Pinpoint the cell where the given text exists, returning its [X, Y] midpoint coordinate. 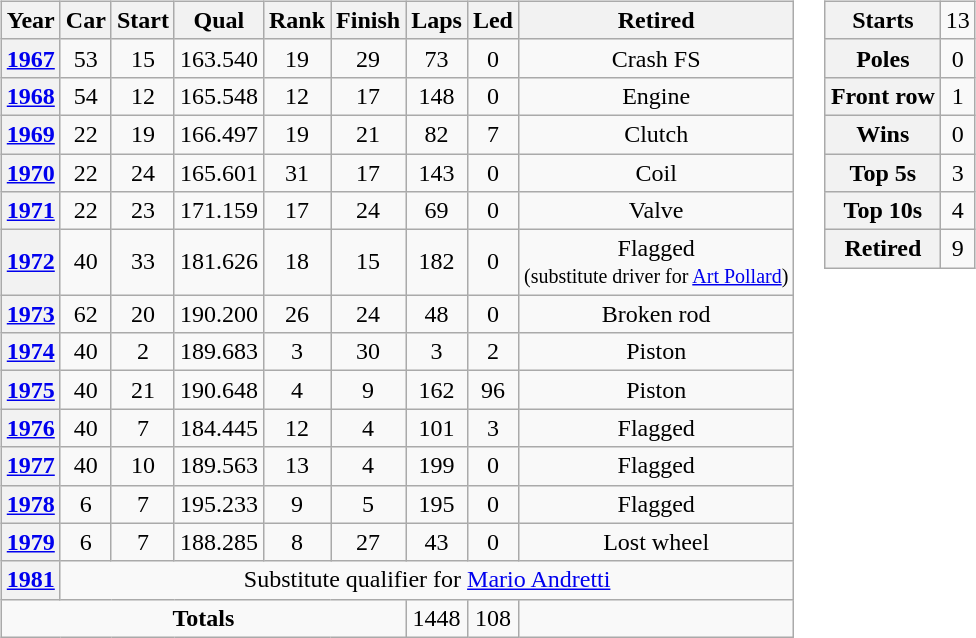
Start [142, 20]
30 [368, 352]
1973 [30, 314]
199 [437, 466]
18 [296, 262]
1972 [30, 262]
184.445 [218, 428]
Wins [882, 134]
171.159 [218, 211]
27 [368, 542]
31 [296, 173]
182 [437, 262]
Laps [437, 20]
Poles [882, 58]
165.601 [218, 173]
Substitute qualifier for Mario Andretti [427, 580]
1967 [30, 58]
Year [30, 20]
162 [437, 390]
Qual [218, 20]
1981 [30, 580]
1969 [30, 134]
1971 [30, 211]
48 [437, 314]
Broken rod [656, 314]
163.540 [218, 58]
62 [86, 314]
Car [86, 20]
190.648 [218, 390]
1970 [30, 173]
101 [437, 428]
33 [142, 262]
29 [368, 58]
8 [296, 542]
43 [437, 542]
Totals [203, 618]
1 [958, 96]
Led [492, 20]
69 [437, 211]
10 [142, 466]
143 [437, 173]
Engine [656, 96]
1976 [30, 428]
1978 [30, 504]
165.548 [218, 96]
5 [368, 504]
Valve [656, 211]
Coil [656, 173]
Clutch [656, 134]
Crash FS [656, 58]
Top 5s [882, 173]
Flagged(substitute driver for Art Pollard) [656, 262]
181.626 [218, 262]
Rank [296, 20]
1448 [437, 618]
26 [296, 314]
54 [86, 96]
23 [142, 211]
166.497 [218, 134]
195.233 [218, 504]
189.563 [218, 466]
189.683 [218, 352]
1974 [30, 352]
1977 [30, 466]
Finish [368, 20]
148 [437, 96]
73 [437, 58]
96 [492, 390]
Starts [882, 20]
195 [437, 504]
53 [86, 58]
Top 10s [882, 211]
20 [142, 314]
Lost wheel [656, 542]
1968 [30, 96]
82 [437, 134]
108 [492, 618]
1975 [30, 390]
190.200 [218, 314]
188.285 [218, 542]
1979 [30, 542]
Front row [882, 96]
